Detect which cell encompasses the target text, then output its [X, Y] center coordinate. 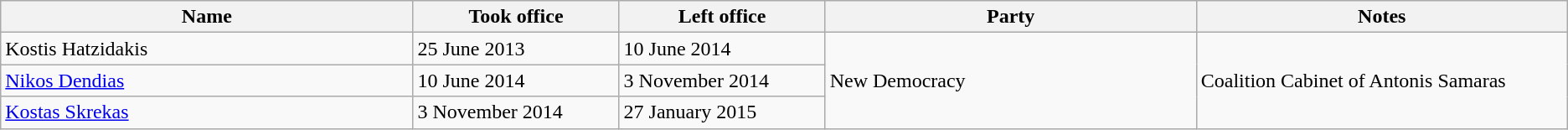
Took office [516, 17]
Left office [722, 17]
Coalition Cabinet of Antonis Samaras [1382, 81]
New Democracy [1010, 81]
Notes [1382, 17]
Name [207, 17]
Kostas Skrekas [207, 112]
Nikos Dendias [207, 81]
25 June 2013 [516, 49]
Party [1010, 17]
Kostis Hatzidakis [207, 49]
27 January 2015 [722, 112]
